For the text-containing cell, return its midpoint in [x, y] coordinate format. 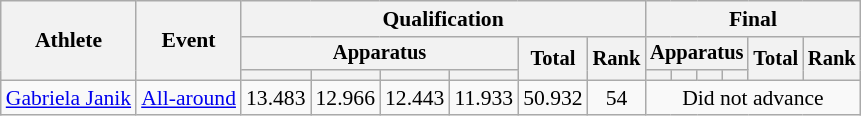
11.933 [484, 98]
13.483 [276, 98]
Did not advance [752, 98]
54 [617, 98]
12.966 [344, 98]
Gabriela Janik [68, 98]
12.443 [414, 98]
50.932 [552, 98]
Event [188, 40]
Athlete [68, 40]
Final [752, 19]
All-around [188, 98]
Qualification [443, 19]
